Find where the given text appears and provide that cell's center as (x, y) coordinate. 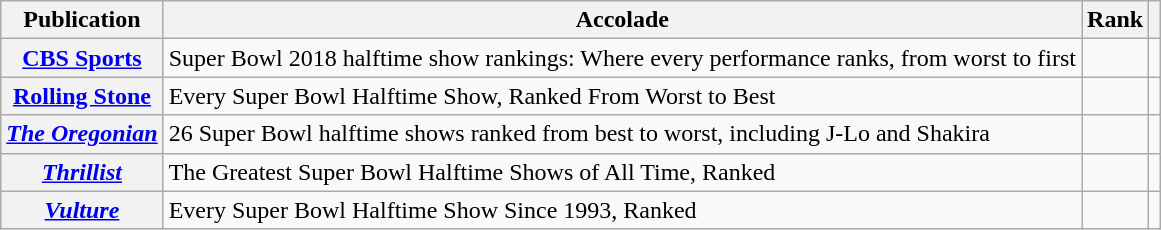
Every Super Bowl Halftime Show, Ranked From Worst to Best (622, 96)
Every Super Bowl Halftime Show Since 1993, Ranked (622, 210)
Rank (1116, 20)
Publication (82, 20)
Thrillist (82, 172)
Super Bowl 2018 halftime show rankings: Where every performance ranks, from worst to first (622, 58)
Rolling Stone (82, 96)
Vulture (82, 210)
26 Super Bowl halftime shows ranked from best to worst, including J-Lo and Shakira (622, 134)
CBS Sports (82, 58)
Accolade (622, 20)
The Oregonian (82, 134)
The Greatest Super Bowl Halftime Shows of All Time, Ranked (622, 172)
